Extract the (X, Y) coordinate from the center of the cell holding the provided text.  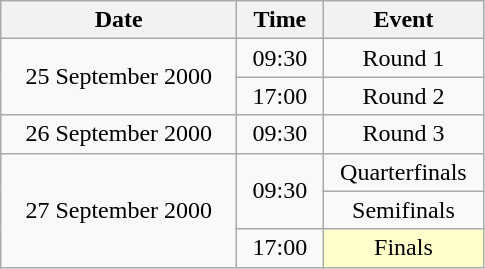
Date (119, 20)
Round 1 (404, 58)
Semifinals (404, 210)
Event (404, 20)
Quarterfinals (404, 172)
Time (280, 20)
Round 2 (404, 96)
26 September 2000 (119, 134)
Round 3 (404, 134)
25 September 2000 (119, 77)
27 September 2000 (119, 210)
Finals (404, 248)
